Pinpoint the cell where the given text exists, returning its (x, y) midpoint coordinate. 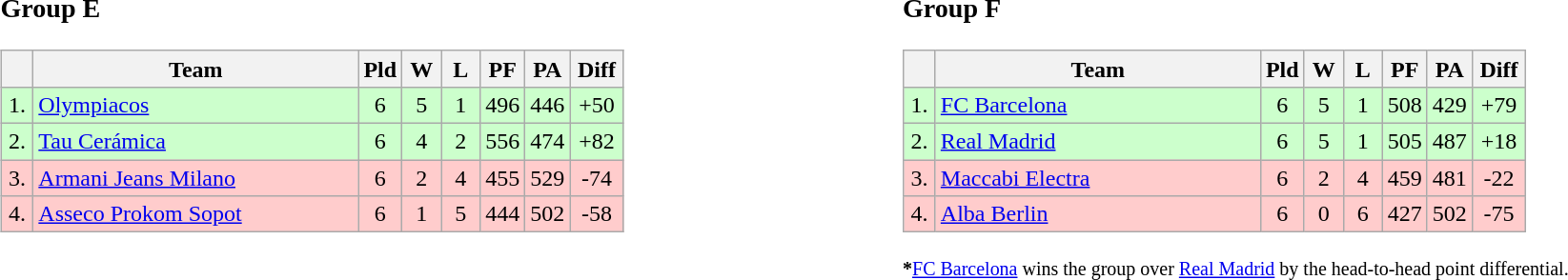
496 (503, 105)
Alba Berlin (1098, 214)
Asseco Prokom Sopot (196, 214)
455 (503, 178)
508 (1405, 105)
429 (1449, 105)
529 (547, 178)
505 (1405, 142)
446 (547, 105)
Armani Jeans Milano (196, 178)
474 (547, 142)
Maccabi Electra (1098, 178)
Tau Cerámica (196, 142)
427 (1405, 214)
-75 (1498, 214)
487 (1449, 142)
444 (503, 214)
-22 (1498, 178)
+50 (597, 105)
481 (1449, 178)
459 (1405, 178)
556 (503, 142)
Real Madrid (1098, 142)
0 (1323, 214)
Olympiacos (196, 105)
-58 (597, 214)
+18 (1498, 142)
FC Barcelona (1098, 105)
+79 (1498, 105)
+82 (597, 142)
-74 (597, 178)
